Determine the [x, y] coordinate at the center of the cell enclosing the given text.  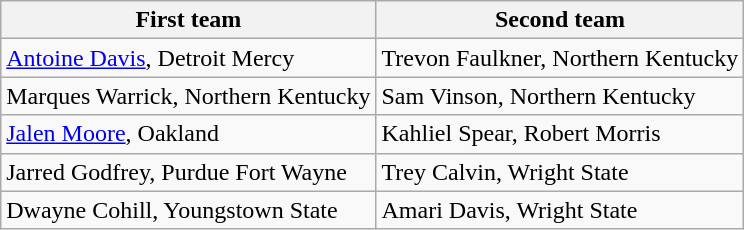
Second team [560, 20]
Amari Davis, Wright State [560, 210]
First team [188, 20]
Marques Warrick, Northern Kentucky [188, 96]
Kahliel Spear, Robert Morris [560, 134]
Antoine Davis, Detroit Mercy [188, 58]
Dwayne Cohill, Youngstown State [188, 210]
Sam Vinson, Northern Kentucky [560, 96]
Trevon Faulkner, Northern Kentucky [560, 58]
Trey Calvin, Wright State [560, 172]
Jalen Moore, Oakland [188, 134]
Jarred Godfrey, Purdue Fort Wayne [188, 172]
